Determine the [X, Y] coordinate at the center of the cell enclosing the given text.  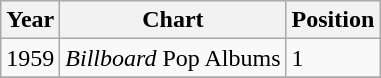
1 [333, 58]
Position [333, 20]
Billboard Pop Albums [173, 58]
Year [30, 20]
1959 [30, 58]
Chart [173, 20]
